Return the (x, y) coordinate for the center point of the cell that contains the specified text.  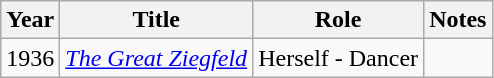
Herself - Dancer (338, 58)
Role (338, 20)
The Great Ziegfeld (156, 58)
Year (30, 20)
1936 (30, 58)
Title (156, 20)
Notes (458, 20)
